Find where the given text appears and provide that cell's center as (x, y) coordinate. 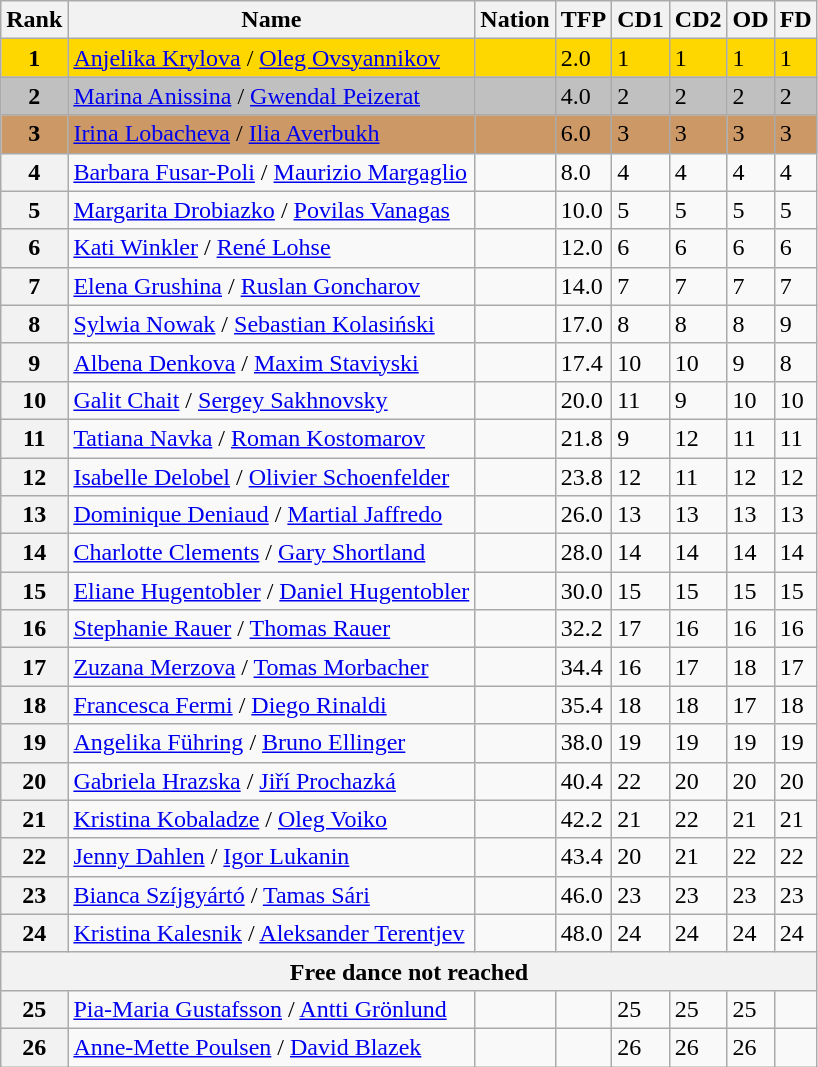
10.0 (583, 210)
Galit Chait / Sergey Sakhnovsky (272, 400)
Anne-Mette Poulsen / David Blazek (272, 1047)
Dominique Deniaud / Martial Jaffredo (272, 515)
12.0 (583, 248)
Charlotte Clements / Gary Shortland (272, 553)
30.0 (583, 591)
Eliane Hugentobler / Daniel Hugentobler (272, 591)
Margarita Drobiazko / Povilas Vanagas (272, 210)
2.0 (583, 58)
38.0 (583, 743)
Name (272, 20)
CD1 (641, 20)
Pia-Maria Gustafsson / Antti Grönlund (272, 1009)
TFP (583, 20)
Free dance not reached (409, 971)
Zuzana Merzova / Tomas Morbacher (272, 667)
4.0 (583, 96)
Francesca Fermi / Diego Rinaldi (272, 705)
Marina Anissina / Gwendal Peizerat (272, 96)
21.8 (583, 438)
23.8 (583, 477)
17.0 (583, 324)
Nation (515, 20)
34.4 (583, 667)
Kristina Kobaladze / Oleg Voiko (272, 819)
17.4 (583, 362)
14.0 (583, 286)
Jenny Dahlen / Igor Lukanin (272, 857)
FD (796, 20)
35.4 (583, 705)
Kati Winkler / René Lohse (272, 248)
Tatiana Navka / Roman Kostomarov (272, 438)
42.2 (583, 819)
6.0 (583, 134)
OD (750, 20)
26.0 (583, 515)
8.0 (583, 172)
Angelika Führing / Bruno Ellinger (272, 743)
Gabriela Hrazska / Jiří Prochazká (272, 781)
Sylwia Nowak / Sebastian Kolasiński (272, 324)
Elena Grushina / Ruslan Goncharov (272, 286)
20.0 (583, 400)
32.2 (583, 629)
Isabelle Delobel / Olivier Schoenfelder (272, 477)
CD2 (698, 20)
48.0 (583, 933)
Anjelika Krylova / Oleg Ovsyannikov (272, 58)
28.0 (583, 553)
Albena Denkova / Maxim Staviyski (272, 362)
Stephanie Rauer / Thomas Rauer (272, 629)
43.4 (583, 857)
Kristina Kalesnik / Aleksander Terentjev (272, 933)
Irina Lobacheva / Ilia Averbukh (272, 134)
Bianca Szíjgyártó / Tamas Sári (272, 895)
Barbara Fusar-Poli / Maurizio Margaglio (272, 172)
Rank (34, 20)
46.0 (583, 895)
40.4 (583, 781)
